Find where the given text appears and provide that cell's center as (X, Y) coordinate. 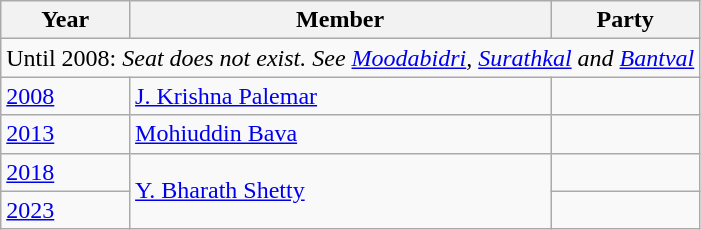
2008 (66, 96)
Party (626, 20)
Until 2008: Seat does not exist. See Moodabidri, Surathkal and Bantval (350, 58)
Year (66, 20)
Mohiuddin Bava (340, 134)
2018 (66, 172)
2013 (66, 134)
2023 (66, 210)
J. Krishna Palemar (340, 96)
Y. Bharath Shetty (340, 191)
Member (340, 20)
